Return [x, y] of the center of cell containing provided text 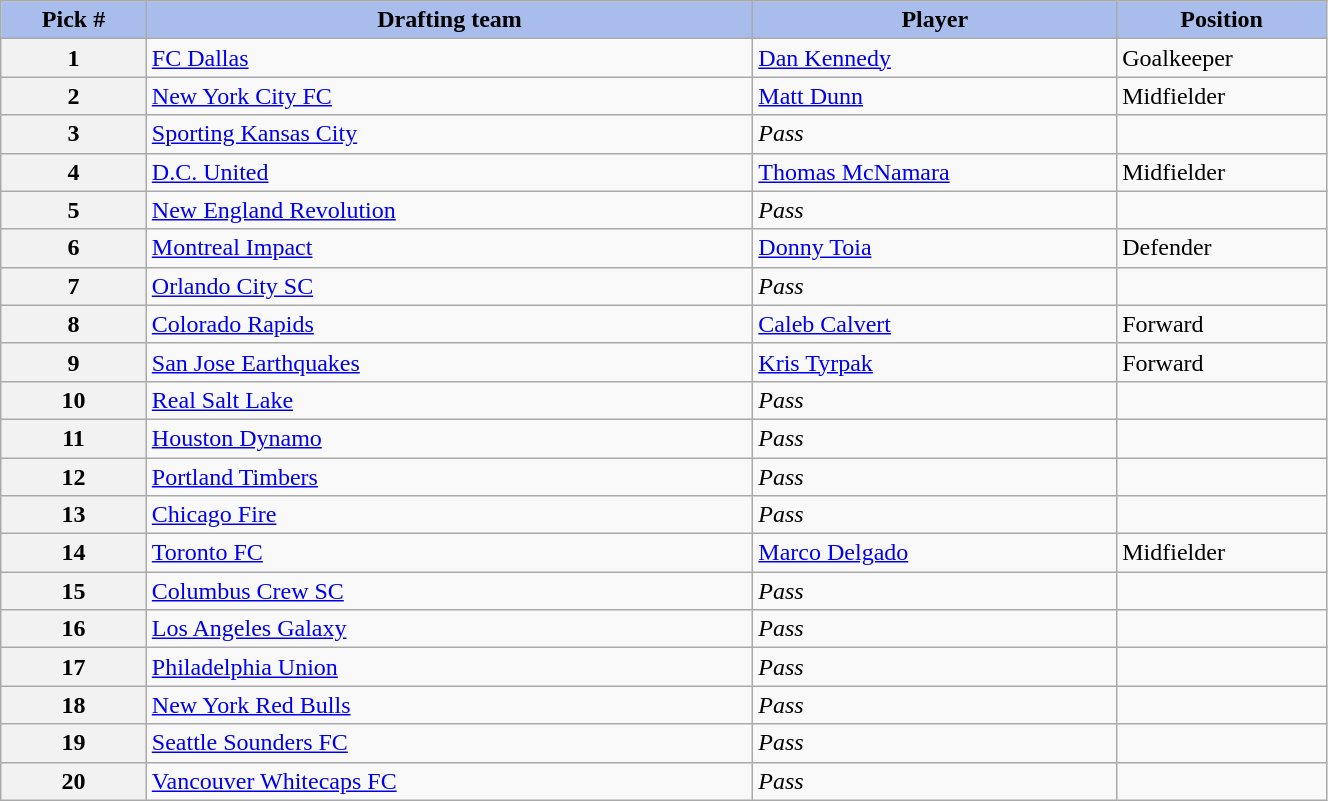
Montreal Impact [450, 248]
Goalkeeper [1222, 58]
Donny Toia [935, 248]
2 [74, 96]
20 [74, 781]
Chicago Fire [450, 515]
Houston Dynamo [450, 438]
Real Salt Lake [450, 400]
6 [74, 248]
Position [1222, 20]
Player [935, 20]
5 [74, 210]
7 [74, 286]
Colorado Rapids [450, 324]
Marco Delgado [935, 553]
Philadelphia Union [450, 667]
FC Dallas [450, 58]
Los Angeles Galaxy [450, 629]
New England Revolution [450, 210]
Sporting Kansas City [450, 134]
13 [74, 515]
12 [74, 477]
17 [74, 667]
3 [74, 134]
D.C. United [450, 172]
Portland Timbers [450, 477]
San Jose Earthquakes [450, 362]
Columbus Crew SC [450, 591]
15 [74, 591]
9 [74, 362]
Dan Kennedy [935, 58]
Vancouver Whitecaps FC [450, 781]
11 [74, 438]
14 [74, 553]
Matt Dunn [935, 96]
New York Red Bulls [450, 705]
18 [74, 705]
Pick # [74, 20]
Thomas McNamara [935, 172]
10 [74, 400]
New York City FC [450, 96]
Seattle Sounders FC [450, 743]
1 [74, 58]
Kris Tyrpak [935, 362]
Drafting team [450, 20]
Defender [1222, 248]
Orlando City SC [450, 286]
Caleb Calvert [935, 324]
8 [74, 324]
4 [74, 172]
19 [74, 743]
16 [74, 629]
Toronto FC [450, 553]
